Return (X, Y) of the center of cell containing provided text 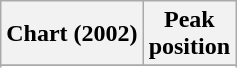
Peakposition (189, 34)
Chart (2002) (72, 34)
